Detect which cell encompasses the target text, then output its (x, y) center coordinate. 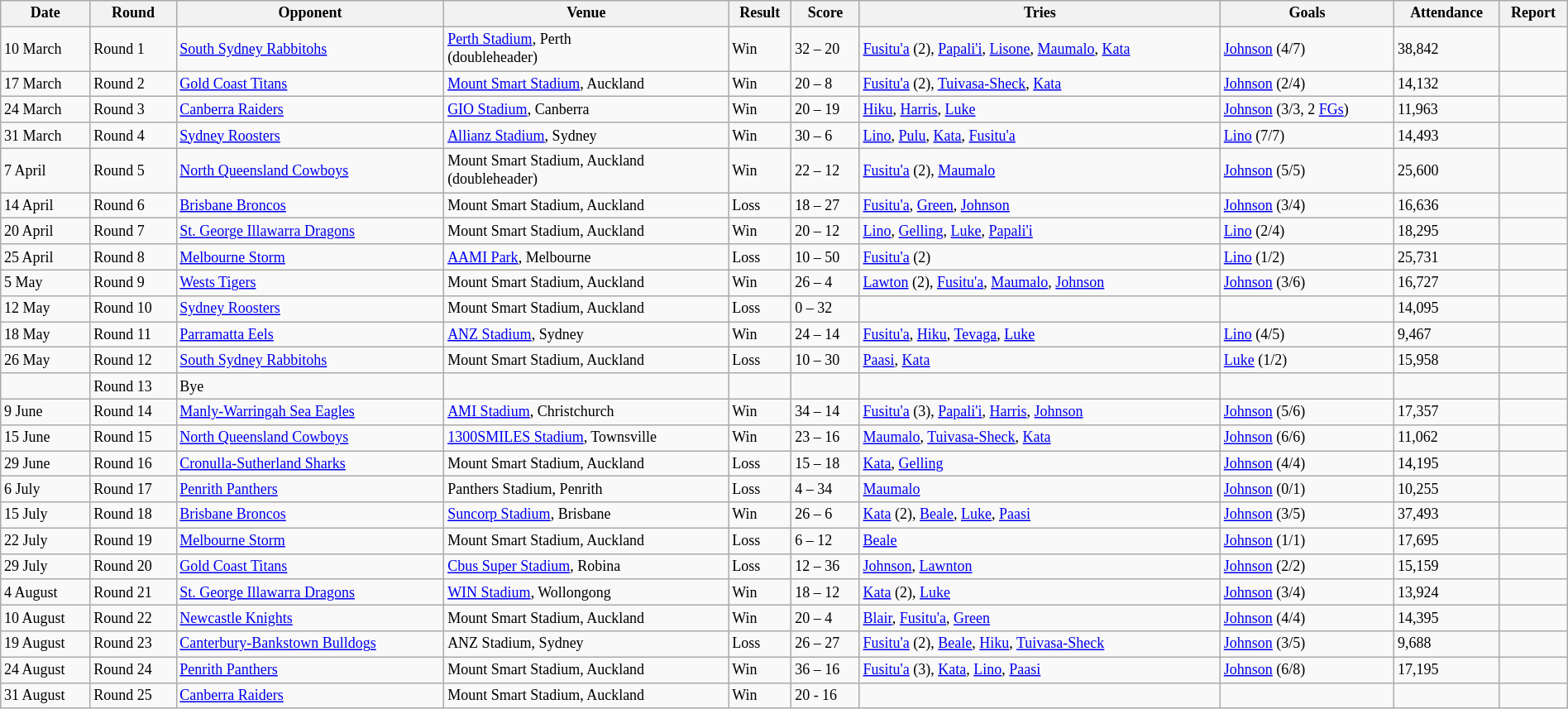
15 – 18 (825, 463)
14,095 (1447, 308)
20 – 4 (825, 619)
Perth Stadium, Perth(doubleheader) (586, 49)
15 June (45, 437)
7 April (45, 170)
25,731 (1447, 256)
Suncorp Stadium, Brisbane (586, 515)
20 - 16 (825, 695)
Cronulla-Sutherland Sharks (310, 463)
6 July (45, 490)
26 – 27 (825, 644)
Venue (586, 13)
26 – 6 (825, 515)
18 May (45, 334)
36 – 16 (825, 670)
26 – 4 (825, 283)
Johnson, Lawnton (1040, 566)
Panthers Stadium, Penrith (586, 490)
AAMI Park, Melbourne (586, 256)
1300SMILES Stadium, Townsville (586, 437)
Johnson (6/6) (1307, 437)
Lino (7/7) (1307, 136)
18,295 (1447, 232)
Round 22 (133, 619)
Round 24 (133, 670)
Hiku, Harris, Luke (1040, 109)
Round 23 (133, 644)
Canterbury-Bankstown Bulldogs (310, 644)
Round 16 (133, 463)
Round 18 (133, 515)
24 August (45, 670)
16,636 (1447, 205)
Round 13 (133, 386)
Round 5 (133, 170)
20 – 8 (825, 84)
10 – 50 (825, 256)
Round 14 (133, 412)
Date (45, 13)
Kata (2), Luke (1040, 592)
16,727 (1447, 283)
15,159 (1447, 566)
12 – 36 (825, 566)
6 – 12 (825, 541)
Luke (1/2) (1307, 361)
Johnson (2/4) (1307, 84)
Round 11 (133, 334)
19 August (45, 644)
Round 3 (133, 109)
Round 7 (133, 232)
10,255 (1447, 490)
Wests Tigers (310, 283)
10 March (45, 49)
29 June (45, 463)
24 – 14 (825, 334)
14,493 (1447, 136)
Report (1533, 13)
Opponent (310, 13)
30 – 6 (825, 136)
29 July (45, 566)
38,842 (1447, 49)
WIN Stadium, Wollongong (586, 592)
17 March (45, 84)
17,357 (1447, 412)
Round 8 (133, 256)
20 – 19 (825, 109)
Round 15 (133, 437)
Fusitu'a (2), Tuivasa-Sheck, Kata (1040, 84)
Round 4 (133, 136)
Round (133, 13)
Cbus Super Stadium, Robina (586, 566)
Round 9 (133, 283)
Round 6 (133, 205)
Lawton (2), Fusitu'a, Maumalo, Johnson (1040, 283)
Lino (4/5) (1307, 334)
Goals (1307, 13)
25,600 (1447, 170)
AMI Stadium, Christchurch (586, 412)
Lino, Gelling, Luke, Papali'i (1040, 232)
Beale (1040, 541)
Kata (2), Beale, Luke, Paasi (1040, 515)
Bye (310, 386)
17,695 (1447, 541)
Round 1 (133, 49)
GIO Stadium, Canberra (586, 109)
Fusitu'a (2), Maumalo (1040, 170)
12 May (45, 308)
15,958 (1447, 361)
Attendance (1447, 13)
9,688 (1447, 644)
9 June (45, 412)
25 April (45, 256)
Johnson (1/1) (1307, 541)
Johnson (3/6) (1307, 283)
14,395 (1447, 619)
18 – 27 (825, 205)
Maumalo, Tuivasa-Sheck, Kata (1040, 437)
31 August (45, 695)
22 – 12 (825, 170)
4 – 34 (825, 490)
5 May (45, 283)
Johnson (5/6) (1307, 412)
Parramatta Eels (310, 334)
11,062 (1447, 437)
Lino (2/4) (1307, 232)
23 – 16 (825, 437)
Newcastle Knights (310, 619)
Round 12 (133, 361)
Round 2 (133, 84)
Fusitu'a (3), Kata, Lino, Paasi (1040, 670)
Result (760, 13)
14 April (45, 205)
Round 19 (133, 541)
14,195 (1447, 463)
15 July (45, 515)
32 – 20 (825, 49)
Round 20 (133, 566)
Blair, Fusitu'a, Green (1040, 619)
Johnson (0/1) (1307, 490)
Johnson (6/8) (1307, 670)
10 August (45, 619)
Lino (1/2) (1307, 256)
Johnson (2/2) (1307, 566)
Johnson (4/7) (1307, 49)
Round 10 (133, 308)
20 April (45, 232)
24 March (45, 109)
Mount Smart Stadium, Auckland(doubleheader) (586, 170)
18 – 12 (825, 592)
17,195 (1447, 670)
Round 21 (133, 592)
Tries (1040, 13)
22 July (45, 541)
Fusitu'a, Hiku, Tevaga, Luke (1040, 334)
Score (825, 13)
Fusitu'a (2) (1040, 256)
37,493 (1447, 515)
Round 25 (133, 695)
Fusitu'a (2), Papali'i, Lisone, Maumalo, Kata (1040, 49)
Johnson (5/5) (1307, 170)
Paasi, Kata (1040, 361)
10 – 30 (825, 361)
Lino, Pulu, Kata, Fusitu'a (1040, 136)
Round 17 (133, 490)
4 August (45, 592)
Manly-Warringah Sea Eagles (310, 412)
11,963 (1447, 109)
Maumalo (1040, 490)
Fusitu'a, Green, Johnson (1040, 205)
0 – 32 (825, 308)
34 – 14 (825, 412)
13,924 (1447, 592)
9,467 (1447, 334)
14,132 (1447, 84)
Allianz Stadium, Sydney (586, 136)
20 – 12 (825, 232)
26 May (45, 361)
31 March (45, 136)
Fusitu'a (3), Papali'i, Harris, Johnson (1040, 412)
Fusitu'a (2), Beale, Hiku, Tuivasa-Sheck (1040, 644)
Kata, Gelling (1040, 463)
Johnson (3/3, 2 FGs) (1307, 109)
